Output the [x, y] coordinate of the center of the cell containing the given text.  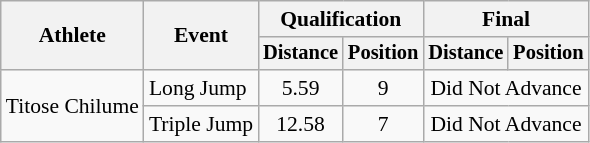
9 [383, 88]
Triple Jump [201, 124]
Qualification [340, 19]
12.58 [300, 124]
Final [506, 19]
Long Jump [201, 88]
5.59 [300, 88]
Event [201, 36]
7 [383, 124]
Athlete [72, 36]
Titose Chilume [72, 106]
